Find where the given text appears and provide that cell's center as [x, y] coordinate. 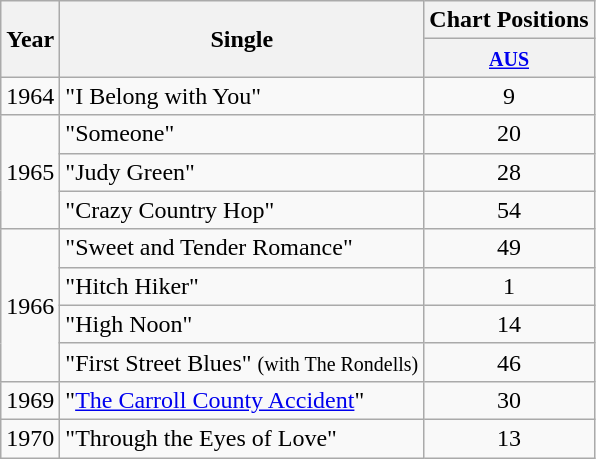
1969 [30, 400]
46 [509, 362]
Year [30, 39]
Single [242, 39]
1964 [30, 96]
14 [509, 324]
1965 [30, 172]
20 [509, 134]
"Hitch Hiker" [242, 286]
13 [509, 438]
"Someone" [242, 134]
"Sweet and Tender Romance" [242, 248]
9 [509, 96]
1970 [30, 438]
"Crazy Country Hop" [242, 210]
28 [509, 172]
"The Carroll County Accident" [242, 400]
"First Street Blues" (with The Rondells) [242, 362]
54 [509, 210]
"Through the Eyes of Love" [242, 438]
1 [509, 286]
49 [509, 248]
Chart Positions [509, 20]
"Judy Green" [242, 172]
30 [509, 400]
1966 [30, 305]
AUS [509, 58]
"High Noon" [242, 324]
"I Belong with You" [242, 96]
